For the text-containing cell, return its midpoint in (X, Y) coordinate format. 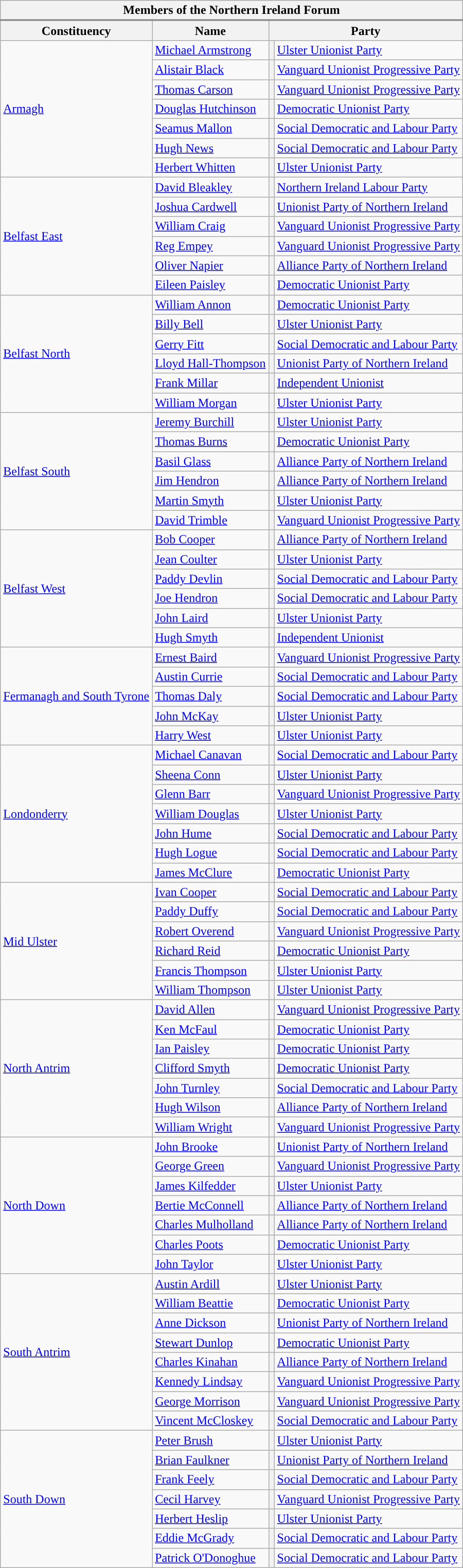
William Craig (210, 226)
Eddie McGrady (210, 1538)
Northern Ireland Labour Party (368, 187)
James Kilfedder (210, 1186)
Herbert Whitten (210, 168)
Thomas Burns (210, 442)
James McClure (210, 872)
Charles Mulholland (210, 1225)
Vincent McCloskey (210, 1421)
Stewart Dunlop (210, 1342)
William Beattie (210, 1303)
William Thompson (210, 990)
Brian Faulkner (210, 1460)
Kennedy Lindsay (210, 1382)
Sheena Conn (210, 775)
Michael Armstrong (210, 50)
Members of the Northern Ireland Forum (232, 10)
Hugh News (210, 148)
William Morgan (210, 403)
William Douglas (210, 814)
Paddy Devlin (210, 579)
Peter Brush (210, 1440)
Clifford Smyth (210, 1068)
Jean Coulter (210, 559)
John Hume (210, 833)
Patrick O'Donoghue (210, 1558)
Seamus Mallon (210, 129)
Hugh Smyth (210, 637)
Ken McFaul (210, 1029)
Cecil Harvey (210, 1499)
George Morrison (210, 1401)
Belfast East (76, 236)
John Laird (210, 618)
Armagh (76, 109)
Austin Currie (210, 676)
Michael Canavan (210, 755)
Eileen Paisley (210, 285)
David Trimble (210, 520)
North Antrim (76, 1068)
Belfast North (76, 353)
Belfast South (76, 471)
Thomas Daly (210, 696)
William Annon (210, 305)
Austin Ardill (210, 1284)
Alistair Black (210, 69)
Martin Smyth (210, 501)
Frank Millar (210, 383)
Basil Glass (210, 461)
Hugh Wilson (210, 1108)
George Green (210, 1166)
Robert Overend (210, 931)
Bob Cooper (210, 540)
Belfast West (76, 589)
Mid Ulster (76, 941)
Reg Empey (210, 246)
Oliver Napier (210, 265)
Hugh Logue (210, 853)
Jeremy Burchill (210, 422)
Party (365, 31)
Ian Paisley (210, 1049)
Francis Thompson (210, 970)
Londonderry (76, 814)
Charles Kinahan (210, 1362)
Constituency (76, 31)
John Turnley (210, 1088)
Gerry Fitt (210, 344)
Frank Feely (210, 1480)
John McKay (210, 716)
Paddy Duffy (210, 912)
South Antrim (76, 1352)
Richard Reid (210, 951)
Lloyd Hall-Thompson (210, 363)
Thomas Carson (210, 89)
Charles Poots (210, 1244)
Ivan Cooper (210, 892)
Bertie McConnell (210, 1205)
Fermanagh and South Tyrone (76, 696)
North Down (76, 1205)
Anne Dickson (210, 1323)
Harry West (210, 736)
Jim Hendron (210, 481)
John Taylor (210, 1264)
David Bleakley (210, 187)
Glenn Barr (210, 794)
John Brooke (210, 1147)
William Wright (210, 1127)
Herbert Heslip (210, 1519)
South Down (76, 1499)
Joe Hendron (210, 598)
Joshua Cardwell (210, 207)
Name (210, 31)
Douglas Hutchinson (210, 109)
Ernest Baird (210, 657)
Billy Bell (210, 324)
David Allen (210, 1009)
